Find where the given text appears and provide that cell's center as (X, Y) coordinate. 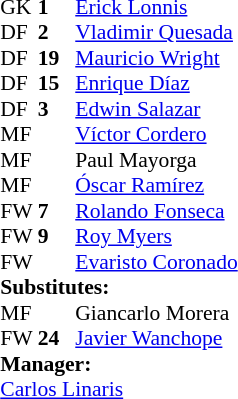
9 (57, 237)
Rolando Fonseca (156, 211)
Enrique Díaz (156, 83)
Evaristo Coronado (156, 262)
Edwin Salazar (156, 109)
Roy Myers (156, 237)
Víctor Cordero (156, 135)
Substitutes: (118, 287)
3 (57, 109)
19 (57, 58)
7 (57, 211)
Manager: (118, 364)
15 (57, 83)
Vladimir Quesada (156, 33)
2 (57, 33)
Paul Mayorga (156, 160)
Giancarlo Morera (156, 313)
Mauricio Wright (156, 58)
Óscar Ramírez (156, 185)
Javier Wanchope (156, 339)
24 (57, 339)
